Return (X, Y) of the center of cell containing provided text 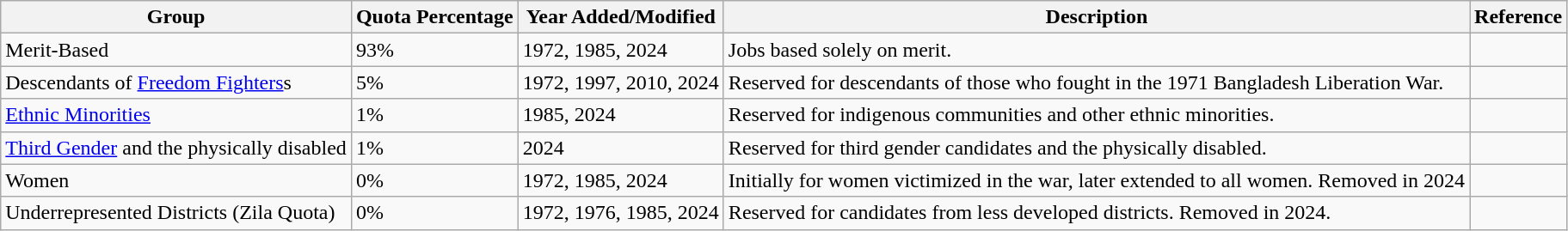
Reserved for third gender candidates and the physically disabled. (1096, 148)
1972, 1997, 2010, 2024 (621, 82)
Merit-Based (176, 50)
5% (434, 82)
2024 (621, 148)
Underrepresented Districts (Zila Quota) (176, 213)
Description (1096, 17)
Group (176, 17)
1985, 2024 (621, 115)
Reserved for indigenous communities and other ethnic minorities. (1096, 115)
Reference (1519, 17)
Reserved for candidates from less developed districts. Removed in 2024. (1096, 213)
Ethnic Minorities (176, 115)
Descendants of Freedom Fighterss (176, 82)
Women (176, 180)
93% (434, 50)
Third Gender and the physically disabled (176, 148)
Year Added/Modified (621, 17)
Quota Percentage (434, 17)
Jobs based solely on merit. (1096, 50)
1972, 1976, 1985, 2024 (621, 213)
Reserved for descendants of those who fought in the 1971 Bangladesh Liberation War. (1096, 82)
Initially for women victimized in the war, later extended to all women. Removed in 2024 (1096, 180)
